For the text-containing cell, return its midpoint in [x, y] coordinate format. 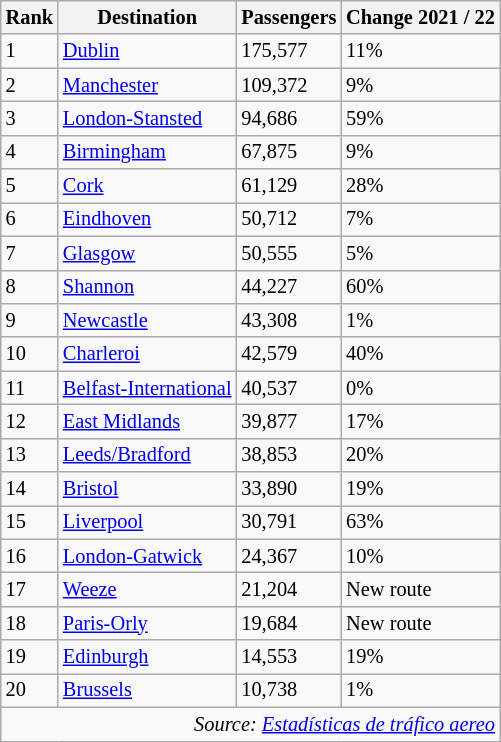
Newcastle [147, 320]
Dublin [147, 51]
18 [30, 623]
4 [30, 152]
14,553 [288, 657]
15 [30, 522]
0% [420, 388]
10% [420, 556]
40,537 [288, 388]
38,853 [288, 455]
7 [30, 253]
Birmingham [147, 152]
59% [420, 118]
20% [420, 455]
42,579 [288, 354]
London-Gatwick [147, 556]
61,129 [288, 186]
33,890 [288, 489]
17 [30, 589]
1 [30, 51]
10 [30, 354]
Shannon [147, 287]
19 [30, 657]
60% [420, 287]
14 [30, 489]
Bristol [147, 489]
12 [30, 421]
7% [420, 219]
175,577 [288, 51]
Belfast-International [147, 388]
94,686 [288, 118]
13 [30, 455]
50,555 [288, 253]
30,791 [288, 522]
Source: Estadísticas de tráfico aereo [250, 724]
8 [30, 287]
Weeze [147, 589]
Edinburgh [147, 657]
Paris-Orly [147, 623]
67,875 [288, 152]
43,308 [288, 320]
6 [30, 219]
39,877 [288, 421]
63% [420, 522]
44,227 [288, 287]
21,204 [288, 589]
11% [420, 51]
109,372 [288, 85]
Eindhoven [147, 219]
17% [420, 421]
5% [420, 253]
16 [30, 556]
Passengers [288, 17]
40% [420, 354]
19,684 [288, 623]
Glasgow [147, 253]
Cork [147, 186]
Brussels [147, 690]
11 [30, 388]
20 [30, 690]
London-Stansted [147, 118]
50,712 [288, 219]
Manchester [147, 85]
3 [30, 118]
Charleroi [147, 354]
28% [420, 186]
East Midlands [147, 421]
2 [30, 85]
5 [30, 186]
9 [30, 320]
Change 2021 / 22 [420, 17]
10,738 [288, 690]
24,367 [288, 556]
Destination [147, 17]
Leeds/Bradford [147, 455]
Liverpool [147, 522]
Rank [30, 17]
